For the text-containing cell, return its midpoint in (x, y) coordinate format. 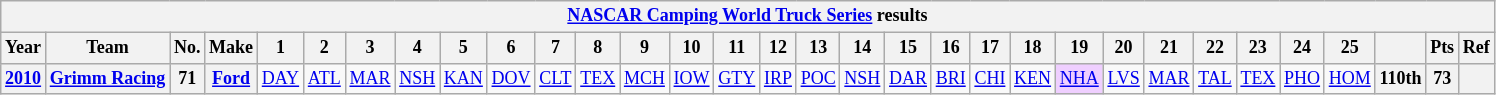
24 (1302, 48)
9 (645, 48)
12 (778, 48)
ATL (324, 78)
71 (188, 78)
HOM (1350, 78)
19 (1079, 48)
POC (818, 78)
GTY (737, 78)
6 (511, 48)
DOV (511, 78)
10 (692, 48)
8 (598, 48)
Ford (232, 78)
23 (1258, 48)
NHA (1079, 78)
Make (232, 48)
No. (188, 48)
TAL (1215, 78)
2010 (24, 78)
PHO (1302, 78)
DAR (908, 78)
KEN (1033, 78)
25 (1350, 48)
Team (107, 48)
20 (1124, 48)
CHI (990, 78)
21 (1169, 48)
IRP (778, 78)
16 (950, 48)
15 (908, 48)
DAY (280, 78)
3 (370, 48)
BRI (950, 78)
Year (24, 48)
NASCAR Camping World Truck Series results (748, 16)
4 (418, 48)
IOW (692, 78)
Pts (1442, 48)
22 (1215, 48)
17 (990, 48)
Grimm Racing (107, 78)
MCH (645, 78)
7 (556, 48)
14 (862, 48)
18 (1033, 48)
2 (324, 48)
11 (737, 48)
110th (1400, 78)
KAN (464, 78)
Ref (1476, 48)
73 (1442, 78)
13 (818, 48)
LVS (1124, 78)
CLT (556, 78)
1 (280, 48)
5 (464, 48)
